Output the (X, Y) coordinate of the center of the cell containing the given text.  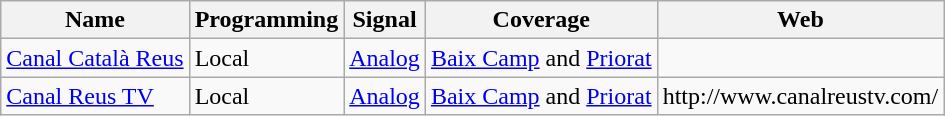
Coverage (541, 20)
Programming (266, 20)
Name (95, 20)
Web (800, 20)
http://www.canalreustv.com/ (800, 96)
Canal Reus TV (95, 96)
Signal (385, 20)
Canal Català Reus (95, 58)
